Capture the cell that displays the provided text and extract its [x, y] central coordinate. 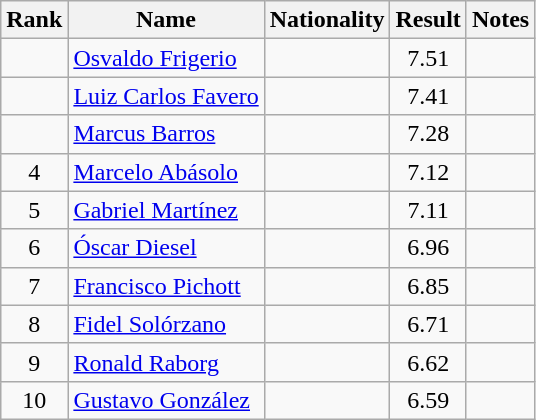
7 [34, 286]
4 [34, 172]
9 [34, 362]
Osvaldo Frigerio [166, 58]
Rank [34, 20]
Gabriel Martínez [166, 210]
7.28 [428, 134]
7.11 [428, 210]
Marcelo Abásolo [166, 172]
Marcus Barros [166, 134]
6.71 [428, 324]
10 [34, 400]
Luiz Carlos Favero [166, 96]
6 [34, 248]
7.12 [428, 172]
6.96 [428, 248]
5 [34, 210]
Nationality [327, 20]
Fidel Solórzano [166, 324]
Francisco Pichott [166, 286]
6.62 [428, 362]
8 [34, 324]
6.85 [428, 286]
Óscar Diesel [166, 248]
7.51 [428, 58]
Name [166, 20]
7.41 [428, 96]
6.59 [428, 400]
Ronald Raborg [166, 362]
Notes [500, 20]
Result [428, 20]
Gustavo González [166, 400]
